Scan for the cell matching the given text and deliver its [X, Y] coordinate at center. 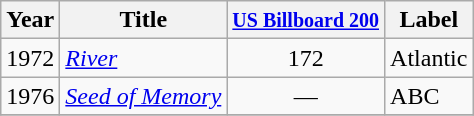
172 [306, 58]
River [144, 58]
Label [429, 20]
Title [144, 20]
ABC [429, 96]
— [306, 96]
Atlantic [429, 58]
Year [30, 20]
Seed of Memory [144, 96]
1976 [30, 96]
US Billboard 200 [306, 20]
1972 [30, 58]
